Return (x, y) of the center of cell containing provided text 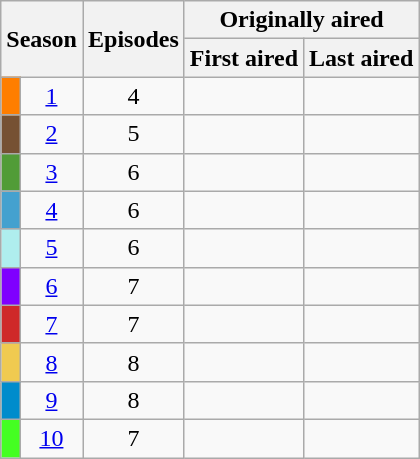
1 (51, 96)
Season (42, 39)
First aired (244, 58)
3 (51, 172)
2 (51, 134)
10 (51, 438)
Last aired (362, 58)
Originally aired (302, 20)
9 (51, 400)
Episodes (133, 39)
